Provide the (x, y) coordinate of the cell's center where the given text is located.  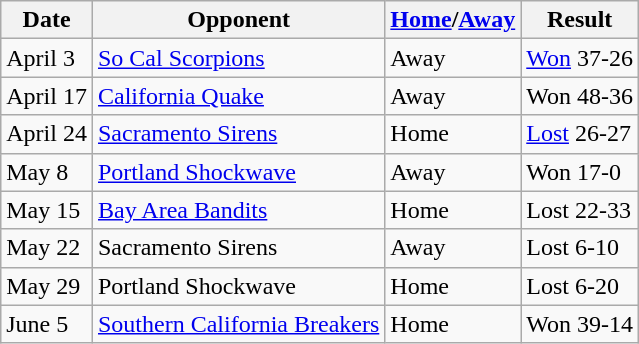
Date (47, 20)
Won 37-26 (580, 58)
Lost 22-33 (580, 210)
California Quake (238, 96)
Opponent (238, 20)
So Cal Scorpions (238, 58)
Result (580, 20)
April 24 (47, 134)
Lost 26-27 (580, 134)
May 29 (47, 286)
Bay Area Bandits (238, 210)
Won 48-36 (580, 96)
May 15 (47, 210)
May 22 (47, 248)
Southern California Breakers (238, 324)
Lost 6-20 (580, 286)
May 8 (47, 172)
Home/Away (453, 20)
April 17 (47, 96)
Won 17-0 (580, 172)
April 3 (47, 58)
Won 39-14 (580, 324)
Lost 6-10 (580, 248)
June 5 (47, 324)
